Return (x, y) of the center of cell containing provided text 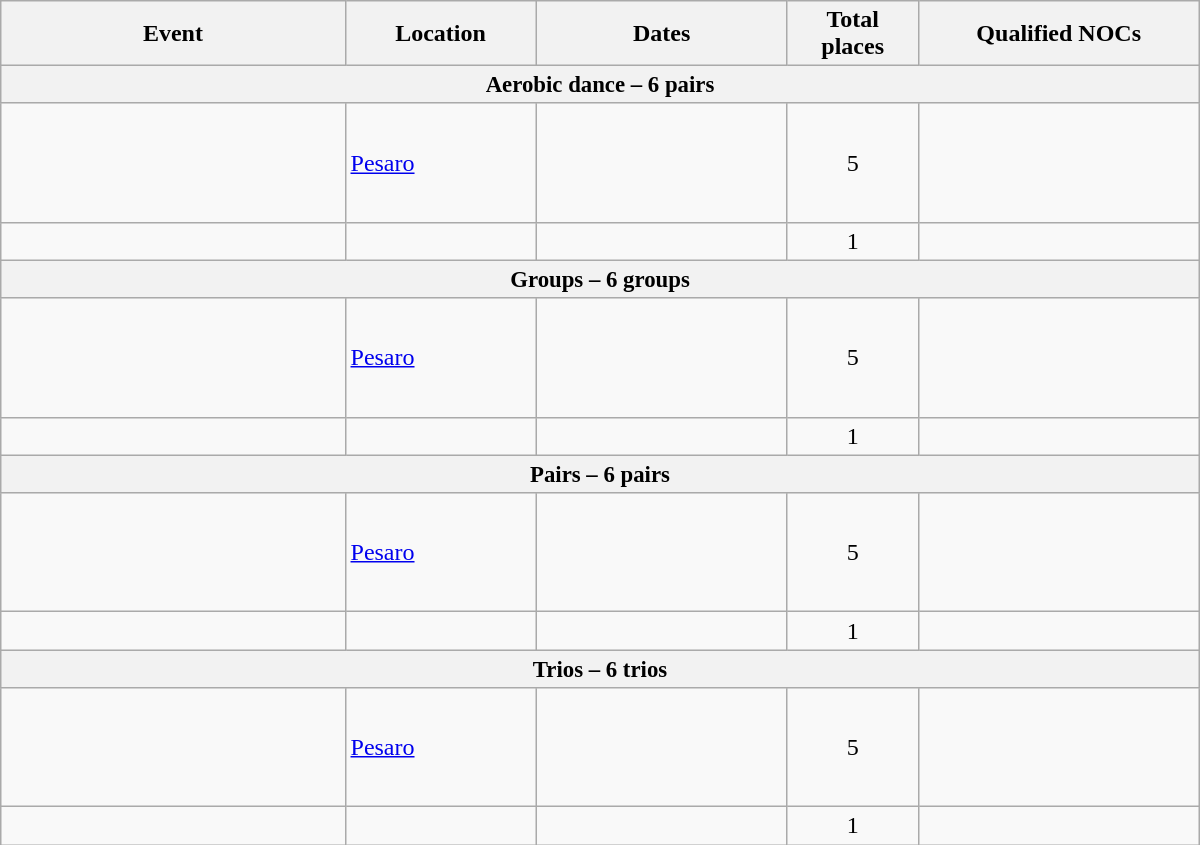
Groups – 6 groups (600, 280)
Trios – 6 trios (600, 669)
Location (440, 34)
Event (173, 34)
Qualified NOCs (1058, 34)
Dates (662, 34)
Pairs – 6 pairs (600, 474)
Aerobic dance – 6 pairs (600, 85)
Total places (852, 34)
